Determine the (X, Y) coordinate at the center of the cell enclosing the given text.  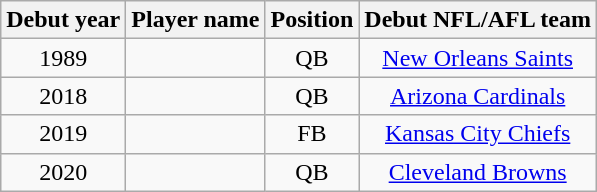
Position (312, 20)
1989 (64, 58)
Cleveland Browns (478, 172)
2019 (64, 134)
Kansas City Chiefs (478, 134)
Arizona Cardinals (478, 96)
New Orleans Saints (478, 58)
2018 (64, 96)
2020 (64, 172)
Debut NFL/AFL team (478, 20)
Debut year (64, 20)
Player name (196, 20)
FB (312, 134)
